Provide the [X, Y] coordinate of the cell's center where the given text is located.  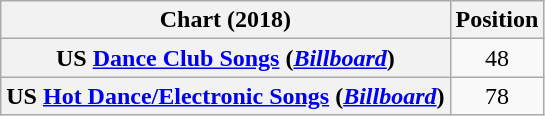
US Dance Club Songs (Billboard) [226, 58]
Chart (2018) [226, 20]
US Hot Dance/Electronic Songs (Billboard) [226, 96]
Position [497, 20]
48 [497, 58]
78 [497, 96]
